Capture the cell that displays the provided text and extract its (x, y) central coordinate. 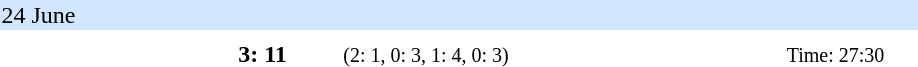
24 June (459, 15)
